Identify which cell holds the provided text, then report its [x, y] central coordinate. 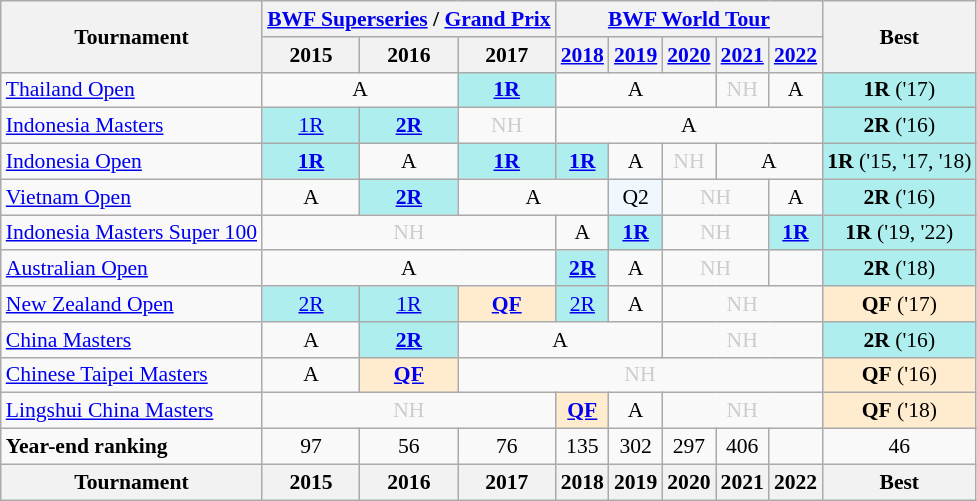
1R ('19, '22) [899, 233]
BWF Superseries / Grand Prix [409, 19]
China Masters [132, 340]
BWF World Tour [689, 19]
QF ('17) [899, 304]
1R ('17) [899, 90]
QF ('16) [899, 375]
1R ('15, '17, '18) [899, 162]
Indonesia Open [132, 162]
302 [636, 447]
Thailand Open [132, 90]
97 [311, 447]
Australian Open [132, 269]
46 [899, 447]
QF ('18) [899, 411]
135 [582, 447]
56 [409, 447]
297 [688, 447]
Indonesia Masters [132, 126]
Vietnam Open [132, 197]
Lingshui China Masters [132, 411]
Year-end ranking [132, 447]
76 [507, 447]
Chinese Taipei Masters [132, 375]
Q2 [636, 197]
406 [742, 447]
New Zealand Open [132, 304]
2R ('18) [899, 269]
Indonesia Masters Super 100 [132, 233]
